Capture the cell that displays the provided text and extract its [X, Y] central coordinate. 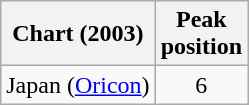
Peakposition [201, 34]
Japan (Oricon) [78, 85]
6 [201, 85]
Chart (2003) [78, 34]
